From the cell containing the given text, extract its center point as [x, y] coordinate. 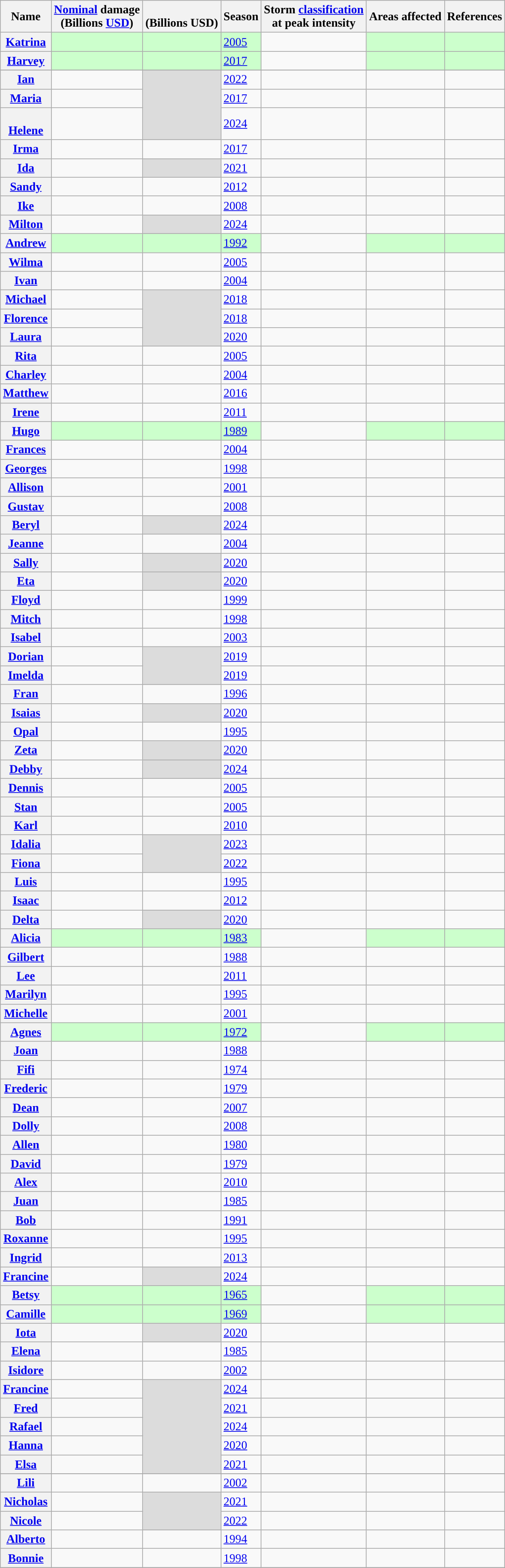
Delta [26, 919]
1996 [241, 694]
Iota [26, 1333]
Debby [26, 769]
Fifi [26, 1070]
Katrina [26, 42]
Hanna [26, 1445]
Isaac [26, 901]
Harvey [26, 61]
Gilbert [26, 957]
Storm classificationat peak intensity [314, 17]
2007 [241, 1107]
Isaias [26, 713]
2003 [241, 638]
Zeta [26, 750]
Joan [26, 1051]
Isabel [26, 638]
1969 [241, 1314]
Rita [26, 356]
1974 [241, 1070]
Jeanne [26, 543]
Name [26, 17]
2013 [241, 1258]
Michael [26, 300]
Isidore [26, 1370]
Allen [26, 1145]
Fred [26, 1408]
2023 [241, 844]
Fiona [26, 863]
Hugo [26, 431]
Eta [26, 581]
Laura [26, 337]
Gustav [26, 506]
Ida [26, 168]
Karl [26, 825]
Alex [26, 1183]
1991 [241, 1220]
Alberto [26, 1539]
David [26, 1163]
Areas affected [405, 17]
Charley [26, 375]
Michelle [26, 1013]
1989 [241, 431]
Betsy [26, 1295]
2016 [241, 393]
Juan [26, 1201]
Opal [26, 731]
(Billions USD) [182, 17]
Elena [26, 1351]
Frederic [26, 1088]
Dean [26, 1107]
Maria [26, 98]
Marilyn [26, 994]
Fran [26, 694]
1992 [241, 243]
Agnes [26, 1032]
Matthew [26, 393]
Bob [26, 1220]
Florence [26, 318]
Frances [26, 450]
Ingrid [26, 1258]
Stan [26, 806]
Helene [26, 123]
Irene [26, 412]
1972 [241, 1032]
Nominal damage(Billions USD) [97, 17]
1965 [241, 1295]
Ian [26, 79]
Beryl [26, 525]
Lee [26, 976]
Alicia [26, 938]
Ike [26, 205]
Roxanne [26, 1239]
Dolly [26, 1126]
Season [241, 17]
Andrew [26, 243]
Wilma [26, 262]
Milton [26, 224]
1994 [241, 1539]
Rafael [26, 1426]
Sandy [26, 187]
1980 [241, 1145]
Dorian [26, 656]
Nicole [26, 1521]
Floyd [26, 600]
Idalia [26, 844]
Mitch [26, 619]
Dennis [26, 788]
References [475, 17]
Camille [26, 1314]
Allison [26, 487]
1983 [241, 938]
Sally [26, 562]
Nicholas [26, 1502]
Elsa [26, 1464]
Irma [26, 149]
Ivan [26, 281]
Georges [26, 468]
Lili [26, 1483]
1999 [241, 600]
Bonnie [26, 1558]
Imelda [26, 675]
Luis [26, 882]
